From the cell containing the given text, extract its center point as (x, y) coordinate. 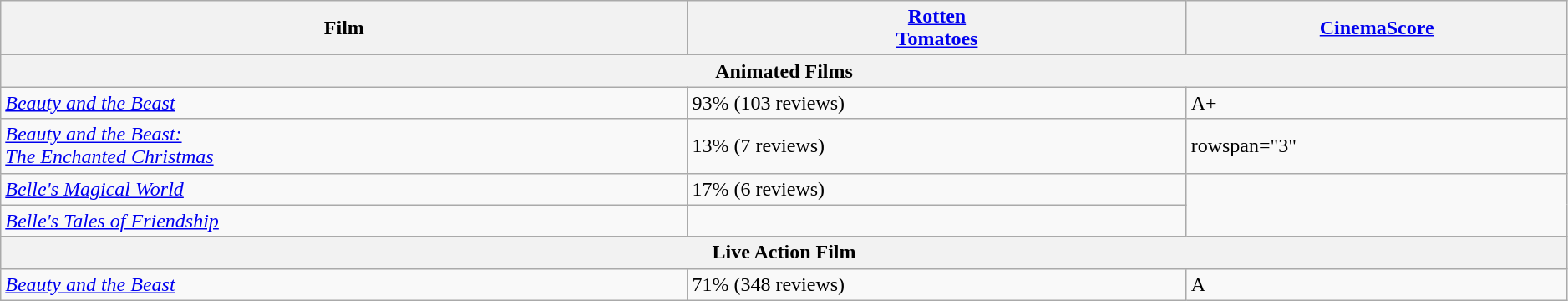
A+ (1377, 103)
71% (348 reviews) (937, 284)
Beauty and the Beast:The Enchanted Christmas (344, 145)
CinemaScore (1377, 28)
Animated Films (784, 71)
13% (7 reviews) (937, 145)
RottenTomatoes (937, 28)
A (1377, 284)
Film (344, 28)
Live Action Film (784, 253)
Belle's Magical World (344, 189)
Belle's Tales of Friendship (344, 221)
93% (103 reviews) (937, 103)
rowspan="3" (1377, 145)
17% (6 reviews) (937, 189)
